Provide the (x, y) coordinate of the cell's center where the given text is located.  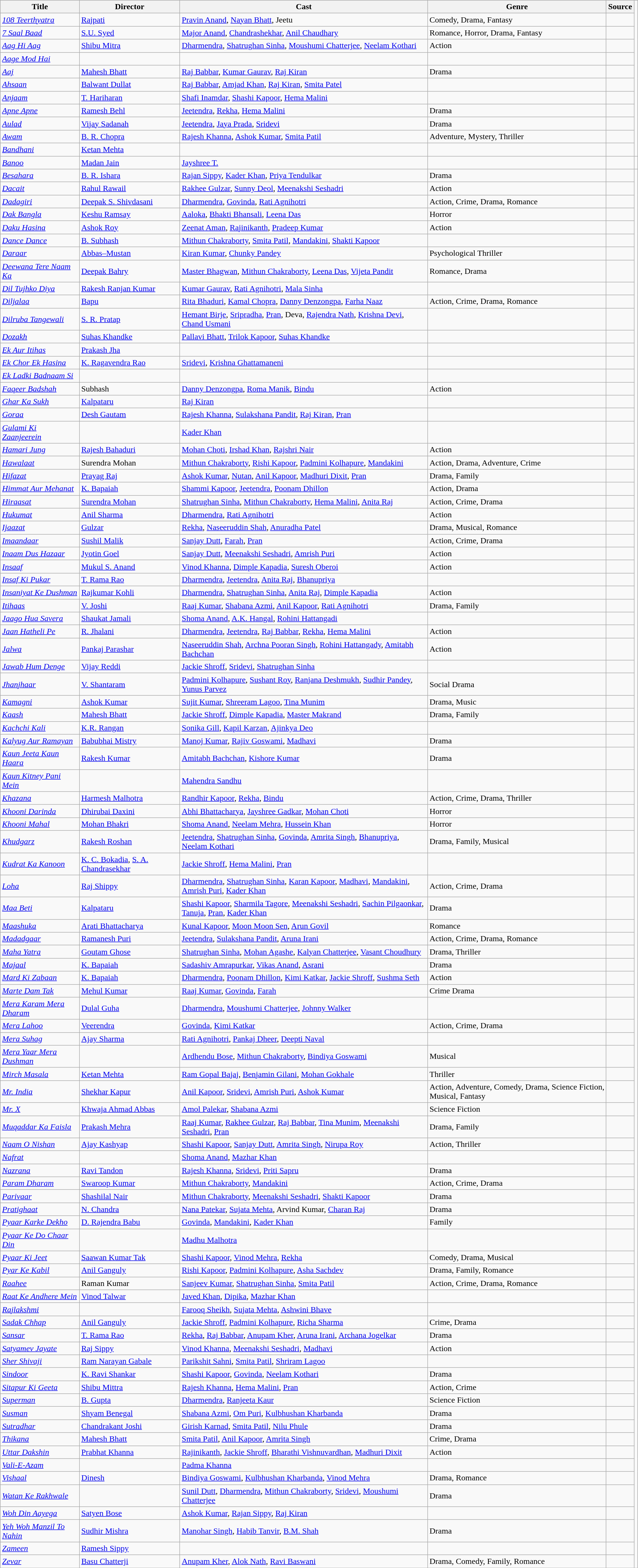
Gulzar (130, 528)
Sadashiv Amrapurkar, Vikas Anand, Asrani (304, 965)
Insaniyat Ke Dushman (40, 592)
Deepak Bahry (130, 271)
Aulad (40, 123)
Ajay Sharma (130, 1039)
Randhir Kapoor, Rekha, Bindu (304, 798)
Abbas–Mustan (130, 253)
Kumar Gaurav, Rati Agnihotri, Mala Sinha (304, 289)
Ashok Kumar, Rajan Sippy, Raj Kiran (304, 1513)
Hifazat (40, 476)
V. Joshi (130, 605)
Shekhar Kapur (130, 1091)
Psychological Thriller (517, 253)
Jaan Hatheli Pe (40, 632)
Uttar Dakshin (40, 1452)
Family (517, 1222)
Ram Narayan Gabale (130, 1361)
Raat Ke Andhere Mein (40, 1296)
Govinda, Kimi Katkar (304, 1026)
Shaukat Jamali (130, 619)
Rahul Rawail (130, 189)
Dharmendra, Shatrughan Sinha, Karan Kapoor, Madhavi, Mandakini, Amrish Puri, Kader Khan (304, 886)
Harmesh Malhotra (130, 798)
Mirch Masala (40, 1074)
K. C. Bokadia, S. A. Chandrasekhar (130, 863)
Ashok Roy (130, 227)
Dharmendra, Shatrughan Sinha, Anita Raj, Dimple Kapadia (304, 592)
B. Subhash (130, 240)
Genre (517, 7)
Sunil Dutt, Dharmendra, Mithun Chakraborty, Sridevi, Moushumi Chatterjee (304, 1496)
Diljalaa (40, 301)
Anupam Kher, Alok Nath, Ravi Baswani (304, 1561)
Raj Babbar, Amjad Khan, Raj Kiran, Smita Patel (304, 85)
Raj Shippy (130, 886)
Mithun Chakraborty, Mandakini (304, 1183)
Awam (40, 136)
Dharmendra, Rati Agnihotri (304, 515)
Imaandaar (40, 541)
Desh Gautam (130, 415)
Pallavi Bhatt, Trilok Kapoor, Suhas Khandke (304, 337)
Vinod Talwar (130, 1296)
Parivaar (40, 1196)
Apne Apne (40, 110)
Amol Palekar, Shabana Azmi (304, 1109)
Drama, Comedy, Family, Romance (517, 1561)
Drama, Romance (517, 1478)
Arati Bhattacharya (130, 926)
Mera Yaar Mera Dushman (40, 1056)
Veerendra (130, 1026)
Rajesh Bahaduri (130, 450)
Insaf Ki Pukar (40, 579)
Pyaar Karke Dekho (40, 1222)
Daku Hasina (40, 227)
K. Ravi Shankar (130, 1374)
Sanjay Dutt, Meenakshi Seshadri, Amrish Puri (304, 553)
Khudgarz (40, 842)
Raaj Kumar, Shabana Azmi, Anil Kapoor, Rati Agnihotri (304, 605)
Muqaddar Ka Faisla (40, 1127)
Dozakh (40, 337)
Majaal (40, 965)
Gulami Ki Zaanjeerein (40, 432)
Kaash (40, 715)
Thikana (40, 1439)
Mithun Chakraborty, Meenakshi Seshadri, Shakti Kapoor (304, 1196)
Farooq Sheikh, Sujata Mehta, Ashwini Bhave (304, 1309)
Comedy, Drama, Fantasy (517, 20)
Rajlakshmi (40, 1309)
Jayshree T. (304, 163)
Raj Babbar, Kumar Gaurav, Raj Kiran (304, 72)
Woh Din Aayega (40, 1513)
Mithun Chakraborty, Smita Patil, Mandakini, Shakti Kapoor (304, 240)
Manoj Kumar, Rajiv Goswami, Madhavi (304, 741)
Sanjay Dutt, Farah, Pran (304, 541)
Suhas Khandke (130, 337)
Rajesh Khanna, Ashok Kumar, Smita Patil (304, 136)
Sujit Kumar, Shreeram Lagoo, Tina Munim (304, 702)
Smita Patil, Anil Kapoor, Amrita Singh (304, 1439)
Besahara (40, 176)
Sushil Malik (130, 541)
Rajkumar Kohli (130, 592)
Loha (40, 886)
Mera Lahoo (40, 1026)
Hawalaat (40, 463)
Satyen Bose (130, 1513)
Zeenat Aman, Rajinikanth, Pradeep Kumar (304, 227)
Madan Jain (130, 163)
Pyar Ke Kabil (40, 1270)
Shoma Anand, Neelam Mehra, Hussein Khan (304, 824)
Raaj Kumar, Govinda, Farah (304, 991)
Shyam Benegal (130, 1413)
Kader Khan (304, 432)
Crime Drama (517, 991)
Vinod Khanna, Meenakshi Seshadri, Madhavi (304, 1348)
Dharmendra, Jeetendra, Raj Babbar, Rekha, Hema Malini (304, 632)
Dharmendra, Shatrughan Sinha, Moushumi Chatterjee, Neelam Kothari (304, 46)
Adventure, Mystery, Thriller (517, 136)
Jaago Hua Savera (40, 619)
Mahendra Sandhu (304, 780)
Khwaja Ahmad Abbas (130, 1109)
Aag Hi Aag (40, 46)
Action, Adventure, Comedy, Drama, Science Fiction, Musical, Fantasy (517, 1091)
Ramanesh Puri (130, 939)
K. Ragavendra Rao (130, 363)
Rajinikanth, Jackie Shroff, Bharathi Vishnuvardhan, Madhuri Dixit (304, 1452)
Rajan Sippy, Kader Khan, Priya Tendulkar (304, 176)
Ahsaan (40, 85)
Chandrakant Joshi (130, 1426)
Pyaar Ke Do Chaar Din (40, 1240)
Goraa (40, 415)
Ramesh Sippy (130, 1548)
Marte Dam Tak (40, 991)
Kaun Kitney Pani Mein (40, 780)
Naseeruddin Shah, Archna Pooran Singh, Rohini Hattangady, Amitabh Bachchan (304, 649)
Basu Chatterji (130, 1561)
Action, Thriller (517, 1144)
Ardhendu Bose, Mithun Chakraborty, Bindiya Goswami (304, 1056)
Raman Kumar (130, 1283)
Dinesh (130, 1478)
Shashi Kapoor, Govinda, Neelam Kothari (304, 1374)
Rishi Kapoor, Padmini Kolhapure, Asha Sachdev (304, 1270)
Saawan Kumar Tak (130, 1257)
Mr. India (40, 1091)
Zameen (40, 1548)
Daraar (40, 253)
Jeetendra, Shatrughan Sinha, Govinda, Amrita Singh, Bhanupriya, Neelam Kothari (304, 842)
Title (40, 7)
Drama, Thriller (517, 952)
Pravin Anand, Nayan Bhatt, Jeetu (304, 20)
Jeetendra, Sulakshana Pandit, Aruna Irani (304, 939)
Dulal Guha (130, 1008)
Param Dharam (40, 1183)
Manohar Singh, Habib Tanvir, B.M. Shah (304, 1530)
Director (130, 7)
Dil Tujhko Diya (40, 289)
Rajesh Khanna, Sridevi, Priti Sapru (304, 1170)
Banoo (40, 163)
Kaun Jeeta Kaun Haara (40, 758)
Watan Ke Rakhwale (40, 1496)
Dilruba Tangewali (40, 319)
Naam O Nishan (40, 1144)
Jyotin Goel (130, 553)
Goutam Ghose (130, 952)
Drama, Family, Musical (517, 842)
Madhu Malhotra (304, 1240)
Dance Dance (40, 240)
Nazrana (40, 1170)
Sansar (40, 1335)
Shabana Azmi, Om Puri, Kulbhushan Kharbanda (304, 1413)
Comedy, Drama, Musical (517, 1257)
Rati Agnihotri, Pankaj Dheer, Deepti Naval (304, 1039)
Rakesh Kumar (130, 758)
Dharmendra, Jeetendra, Anita Raj, Bhanupriya (304, 579)
Abhi Bhattacharya, Jayshree Gadkar, Mohan Choti (304, 811)
Action, Crime, Drama, Thriller (517, 798)
Drama, Music (517, 702)
Mr. X (40, 1109)
Rita Bhaduri, Kamal Chopra, Danny Denzongpa, Farha Naaz (304, 301)
Shoma Anand, A.K. Hangal, Rohini Hattangadi (304, 619)
Mukul S. Anand (130, 566)
Mohan Bhakri (130, 824)
Sutradhar (40, 1426)
Hiraasat (40, 502)
Yeh Woh Manzil To Nahin (40, 1530)
B. R. Chopra (130, 136)
Amitabh Bachchan, Kishore Kumar (304, 758)
Aaloka, Bhakti Bhansali, Leena Das (304, 215)
Pyaar Ki Jeet (40, 1257)
Rakhee Gulzar, Sunny Deol, Meenakshi Seshadri (304, 189)
Rakesh Ranjan Kumar (130, 289)
Balwant Dullat (130, 85)
D. Rajendra Babu (130, 1222)
Vishaal (40, 1478)
Madadgaar (40, 939)
Kalyug Aur Ramayan (40, 741)
V. Shantaram (130, 684)
Maha Yatra (40, 952)
Satyamev Jayate (40, 1348)
Nana Patekar, Sujata Mehta, Arvind Kumar, Charan Raj (304, 1209)
Jeetendra, Jaya Prada, Sridevi (304, 123)
Bindiya Goswami, Kulbhushan Kharbanda, Vinod Mehra (304, 1478)
Drama, Family, Romance (517, 1270)
Girish Karnad, Smita Patil, Nilu Phule (304, 1426)
Social Drama (517, 684)
Raj Kiran (304, 402)
Jackie Shroff, Padmini Kolhapure, Richa Sharma (304, 1322)
Ek Chor Ek Hasina (40, 363)
Aaj (40, 72)
Raaj Kumar, Rakhee Gulzar, Raj Babbar, Tina Munim, Meenakshi Seshadri, Pran (304, 1127)
Deewana Tere Naam Ka (40, 271)
Jackie Shroff, Sridevi, Shatrughan Sinha (304, 667)
Jhanjhaar (40, 684)
Jeetendra, Rekha, Hema Malini (304, 110)
Action, Drama (517, 489)
Shoma Anand, Mazhar Khan (304, 1157)
Rekha, Raj Babbar, Anupam Kher, Aruna Irani, Archana Jogelkar (304, 1335)
Kudrat Ka Kanoon (40, 863)
Ghar Ka Sukh (40, 402)
Inaam Dus Hazaar (40, 553)
Rajesh Khanna, Sulakshana Pandit, Raj Kiran, Pran (304, 415)
B. Gupta (130, 1400)
Insaaf (40, 566)
K.R. Rangan (130, 728)
Vinod Khanna, Dimple Kapadia, Suresh Oberoi (304, 566)
Aage Mod Hai (40, 59)
Sanjeev Kumar, Shatrughan Sinha, Smita Patil (304, 1283)
Sindoor (40, 1374)
Hamari Jung (40, 450)
Jackie Shroff, Dimple Kapadia, Master Makrand (304, 715)
Bapu (130, 301)
Vijay Reddi (130, 667)
Maa Beti (40, 908)
Romance (517, 926)
Sridevi, Krishna Ghattamaneni (304, 363)
Superman (40, 1400)
Romance, Horror, Drama, Fantasy (517, 33)
Rakesh Roshan (130, 842)
Padmini Kolhapure, Sushant Roy, Ranjana Deshmukh, Sudhir Pandey, Yunus Parvez (304, 684)
Khazana (40, 798)
R. Jhalani (130, 632)
Musical (517, 1056)
Mehul Kumar (130, 991)
Anil Kapoor, Sridevi, Amrish Puri, Ashok Kumar (304, 1091)
Khooni Mahal (40, 824)
B. R. Ishara (130, 176)
Rajesh Khanna, Hema Malini, Pran (304, 1387)
Rekha, Naseeruddin Shah, Anuradha Patel (304, 528)
Mard Ki Zabaan (40, 978)
Shafi Inamdar, Shashi Kapoor, Hema Malini (304, 98)
Ajay Kashyap (130, 1144)
Shatrughan Sinha, Mohan Agashe, Kalyan Chatterjee, Vasant Choudhury (304, 952)
Vijay Sadanah (130, 123)
Ravi Tandon (130, 1170)
Dharmendra, Ranjeeta Kaur (304, 1400)
Ek Ladki Badnaam Si (40, 375)
Hemant Birje, Sripradha, Pran, Deva, Rajendra Nath, Krishna Devi, Chand Usmani (304, 319)
Pankaj Parashar (130, 649)
Kiran Kumar, Chunky Pandey (304, 253)
Deepak S. Shivdasani (130, 202)
Action, Drama, Adventure, Crime (517, 463)
Action, Crime (517, 1387)
Sitapur Ki Geeta (40, 1387)
Shashi Kapoor, Sharmila Tagore, Meenakshi Seshadri, Sachin Pilgaonkar, Tanuja, Pran, Kader Khan (304, 908)
Himmat Aur Mehanat (40, 489)
Dhirubai Daxini (130, 811)
Prakash Jha (130, 350)
Sher Shivaji (40, 1361)
Danny Denzongpa, Roma Manik, Bindu (304, 388)
7 Saal Baad (40, 33)
Anil Sharma (130, 515)
Master Bhagwan, Mithun Chakraborty, Leena Das, Vijeta Pandit (304, 271)
Shibu Mittra (130, 1387)
Dak Bangla (40, 215)
Shatrughan Sinha, Mithun Chakraborty, Hema Malini, Anita Raj (304, 502)
Cast (304, 7)
Ashok Kumar (130, 702)
Ram Gopal Bajaj, Benjamin Gilani, Mohan Gokhale (304, 1074)
Anjaam (40, 98)
Ek Aur Itihas (40, 350)
Vali-E-Azam (40, 1465)
N. Chandra (130, 1209)
Mera Karam Mera Dharam (40, 1008)
108 Teerthyatra (40, 20)
Bandhani (40, 149)
Ijaazat (40, 528)
Sadak Chhap (40, 1322)
Dadagiri (40, 202)
Ashok Kumar, Nutan, Anil Kapoor, Madhuri Dixit, Pran (304, 476)
Parikshit Sahni, Smita Patil, Shriram Lagoo (304, 1361)
Hukumat (40, 515)
Ramesh Behl (130, 110)
S. R. Pratap (130, 319)
Maashuka (40, 926)
Jawab Hum Denge (40, 667)
Drama, Musical, Romance (517, 528)
Pratighaat (40, 1209)
Shashi Kapoor, Sanjay Dutt, Amrita Singh, Nirupa Roy (304, 1144)
S.U. Syed (130, 33)
Mohan Choti, Irshad Khan, Rajshri Nair (304, 450)
Kunal Kapoor, Moon Moon Sen, Arun Govil (304, 926)
Dharmendra, Govinda, Rati Agnihotri (304, 202)
Mera Suhag (40, 1039)
Shashilal Nair (130, 1196)
Prabhat Khanna (130, 1452)
Rajpati (130, 20)
Itihaas (40, 605)
Major Anand, Chandrashekhar, Anil Chaudhary (304, 33)
Prayag Raj (130, 476)
Source (620, 7)
Raahee (40, 1283)
Jalwa (40, 649)
Padma Khanna (304, 1465)
Zevar (40, 1561)
Shammi Kapoor, Jeetendra, Poonam Dhillon (304, 489)
Romance, Drama (517, 271)
Govinda, Mandakini, Kader Khan (304, 1222)
Khooni Darinda (40, 811)
Sonika Gill, Kapil Karzan, Ajinkya Deo (304, 728)
Susman (40, 1413)
Javed Khan, Dipika, Mazhar Khan (304, 1296)
Raj Sippy (130, 1348)
Dacait (40, 189)
Jackie Shroff, Hema Malini, Pran (304, 863)
Faqeer Badshah (40, 388)
Nafrat (40, 1157)
Prakash Mehra (130, 1127)
Keshu Ramsay (130, 215)
Thriller (517, 1074)
Sudhir Mishra (130, 1530)
Swaroop Kumar (130, 1183)
Shashi Kapoor, Vinod Mehra, Rekha (304, 1257)
Subhash (130, 388)
Kachchi Kali (40, 728)
Mithun Chakraborty, Rishi Kapoor, Padmini Kolhapure, Mandakini (304, 463)
Dharmendra, Moushumi Chatterjee, Johnny Walker (304, 1008)
Shibu Mitra (130, 46)
T. Hariharan (130, 98)
Dharmendra, Poonam Dhillon, Kimi Katkar, Jackie Shroff, Sushma Seth (304, 978)
Kamagni (40, 702)
Babubhai Mistry (130, 741)
